Scan for the cell matching the given text and deliver its (x, y) coordinate at center. 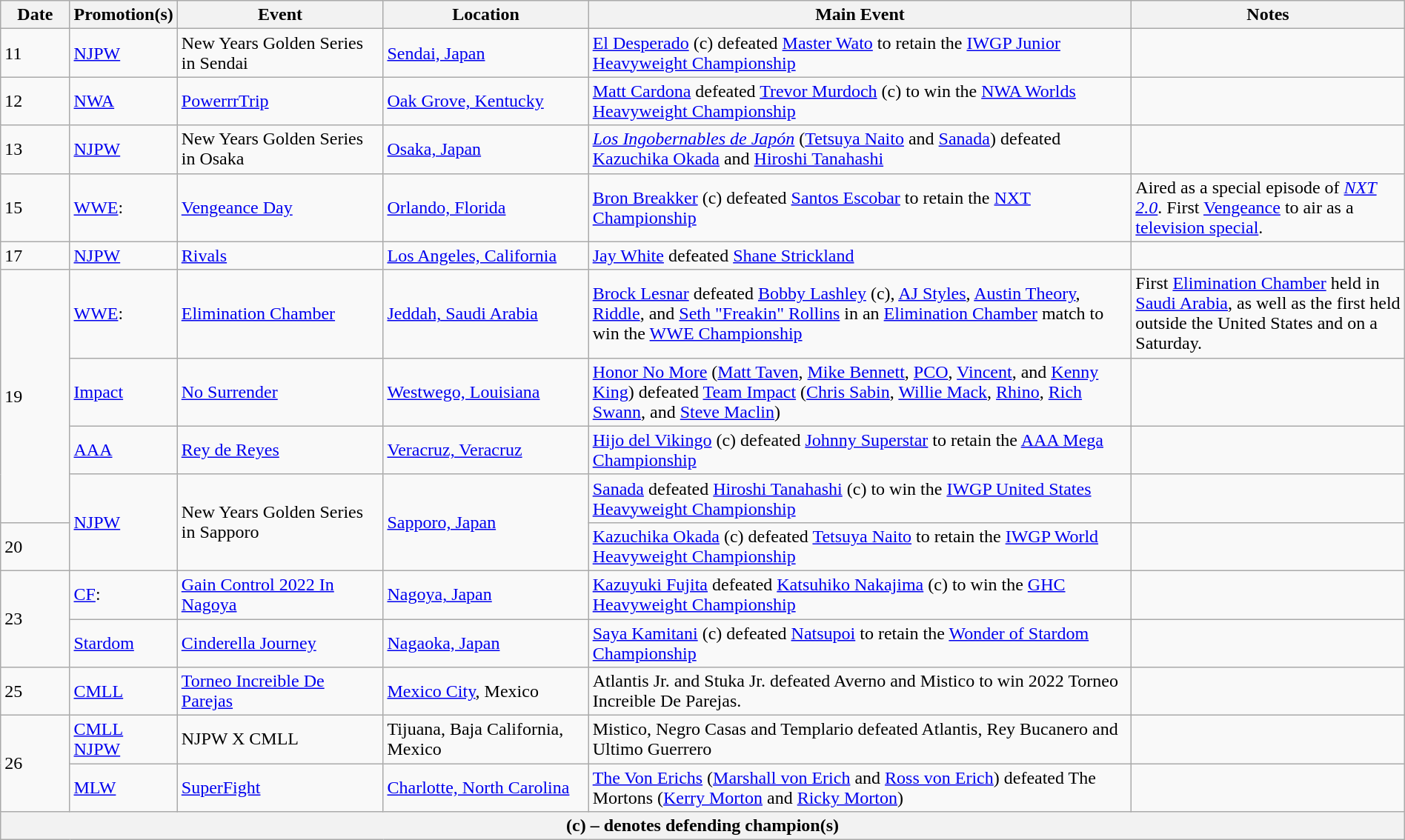
CMLL NJPW (123, 739)
Matt Cardona defeated Trevor Murdoch (c) to win the NWA Worlds Heavyweight Championship (860, 101)
Hijo del Vikingo (c) defeated Johnny Superstar to retain the AAA Mega Championship (860, 450)
New Years Golden Series in Osaka (280, 150)
Osaka, Japan (486, 150)
Location (486, 15)
First Elimination Chamber held in Saudi Arabia, as well as the first held outside the United States and on a Saturday. (1268, 314)
Oak Grove, Kentucky (486, 101)
17 (36, 256)
Sendai, Japan (486, 53)
Vengeance Day (280, 207)
Notes (1268, 15)
Cinderella Journey (280, 643)
Jay White defeated Shane Strickland (860, 256)
Jeddah, Saudi Arabia (486, 314)
Impact (123, 392)
PowerrrTrip (280, 101)
CMLL (123, 692)
Date (36, 15)
Atlantis Jr. and Stuka Jr. defeated Averno and Mistico to win 2022 Torneo Increible De Parejas. (860, 692)
The Von Erichs (Marshall von Erich and Ross von Erich) defeated The Mortons (Kerry Morton and Ricky Morton) (860, 788)
Aired as a special episode of NXT 2.0. First Vengeance to air as a television special. (1268, 207)
MLW (123, 788)
Los Angeles, California (486, 256)
El Desperado (c) defeated Master Wato to retain the IWGP Junior Heavyweight Championship (860, 53)
Rivals (280, 256)
11 (36, 53)
Main Event (860, 15)
20 (36, 547)
Tijuana, Baja California, Mexico (486, 739)
Elimination Chamber (280, 314)
Sanada defeated Hiroshi Tanahashi (c) to win the IWGP United States Heavyweight Championship (860, 498)
Sapporo, Japan (486, 522)
Event (280, 15)
Veracruz, Veracruz (486, 450)
Mexico City, Mexico (486, 692)
26 (36, 764)
25 (36, 692)
15 (36, 207)
NWA (123, 101)
13 (36, 150)
AAA (123, 450)
Stardom (123, 643)
Bron Breakker (c) defeated Santos Escobar to retain the NXT Championship (860, 207)
Los Ingobernables de Japón (Tetsuya Naito and Sanada) defeated Kazuchika Okada and Hiroshi Tanahashi (860, 150)
Kazuchika Okada (c) defeated Tetsuya Naito to retain the IWGP World Heavyweight Championship (860, 547)
No Surrender (280, 392)
Charlotte, North Carolina (486, 788)
Mistico, Negro Casas and Templario defeated Atlantis, Rey Bucanero and Ultimo Guerrero (860, 739)
New Years Golden Series in Sendai (280, 53)
Rey de Reyes (280, 450)
CF: (123, 594)
Westwego, Louisiana (486, 392)
23 (36, 619)
(c) – denotes defending champion(s) (702, 826)
12 (36, 101)
SuperFight (280, 788)
Torneo Increible De Parejas (280, 692)
Nagaoka, Japan (486, 643)
Saya Kamitani (c) defeated Natsupoi to retain the Wonder of Stardom Championship (860, 643)
New Years Golden Series in Sapporo (280, 522)
Gain Control 2022 In Nagoya (280, 594)
Kazuyuki Fujita defeated Katsuhiko Nakajima (c) to win the GHC Heavyweight Championship (860, 594)
Promotion(s) (123, 15)
Nagoya, Japan (486, 594)
NJPW X CMLL (280, 739)
19 (36, 396)
Orlando, Florida (486, 207)
